Identify which cell holds the provided text, then report its (x, y) central coordinate. 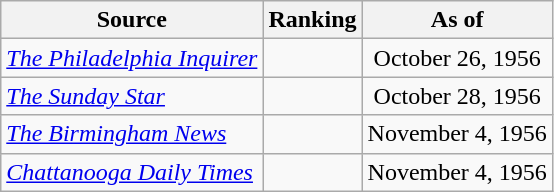
As of (457, 20)
The Philadelphia Inquirer (132, 58)
October 28, 1956 (457, 96)
October 26, 1956 (457, 58)
The Birmingham News (132, 134)
The Sunday Star (132, 96)
Source (132, 20)
Chattanooga Daily Times (132, 172)
Ranking (312, 20)
